Pinpoint the cell where the given text exists, returning its (x, y) midpoint coordinate. 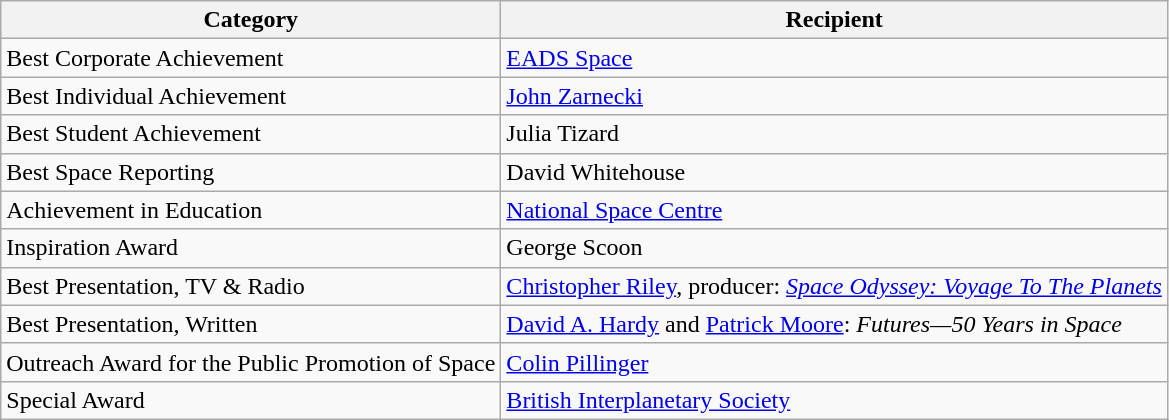
Best Student Achievement (251, 134)
Achievement in Education (251, 210)
Category (251, 20)
Christopher Riley, producer: Space Odyssey: Voyage To The Planets (834, 286)
Best Corporate Achievement (251, 58)
National Space Centre (834, 210)
Colin Pillinger (834, 362)
Best Presentation, Written (251, 324)
Best Individual Achievement (251, 96)
Special Award (251, 400)
Best Presentation, TV & Radio (251, 286)
British Interplanetary Society (834, 400)
Outreach Award for the Public Promotion of Space (251, 362)
Julia Tizard (834, 134)
Inspiration Award (251, 248)
Best Space Reporting (251, 172)
David Whitehouse (834, 172)
David A. Hardy and Patrick Moore: Futures—50 Years in Space (834, 324)
EADS Space (834, 58)
John Zarnecki (834, 96)
George Scoon (834, 248)
Recipient (834, 20)
